Output the [X, Y] coordinate of the center of the cell containing the given text.  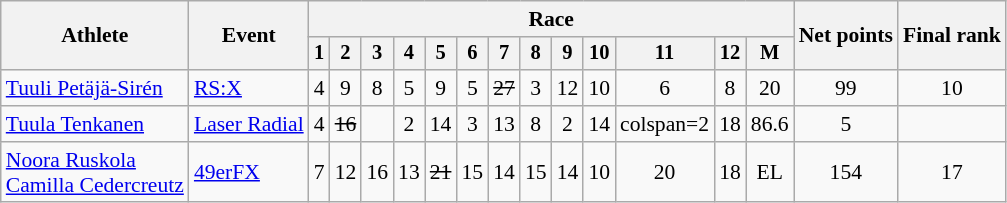
Race [552, 19]
49erFX [249, 172]
Event [249, 36]
Noora RuskolaCamilla Cedercreutz [95, 172]
M [770, 54]
Net points [846, 36]
27 [504, 88]
99 [846, 88]
Tuuli Petäjä-Sirén [95, 88]
17 [952, 172]
1 [320, 54]
Final rank [952, 36]
Tuula Tenkanen [95, 124]
colspan=2 [664, 124]
Athlete [95, 36]
86.6 [770, 124]
21 [441, 172]
RS:X [249, 88]
EL [770, 172]
11 [664, 54]
154 [846, 172]
Laser Radial [249, 124]
